Scan for the cell matching the given text and deliver its [x, y] coordinate at center. 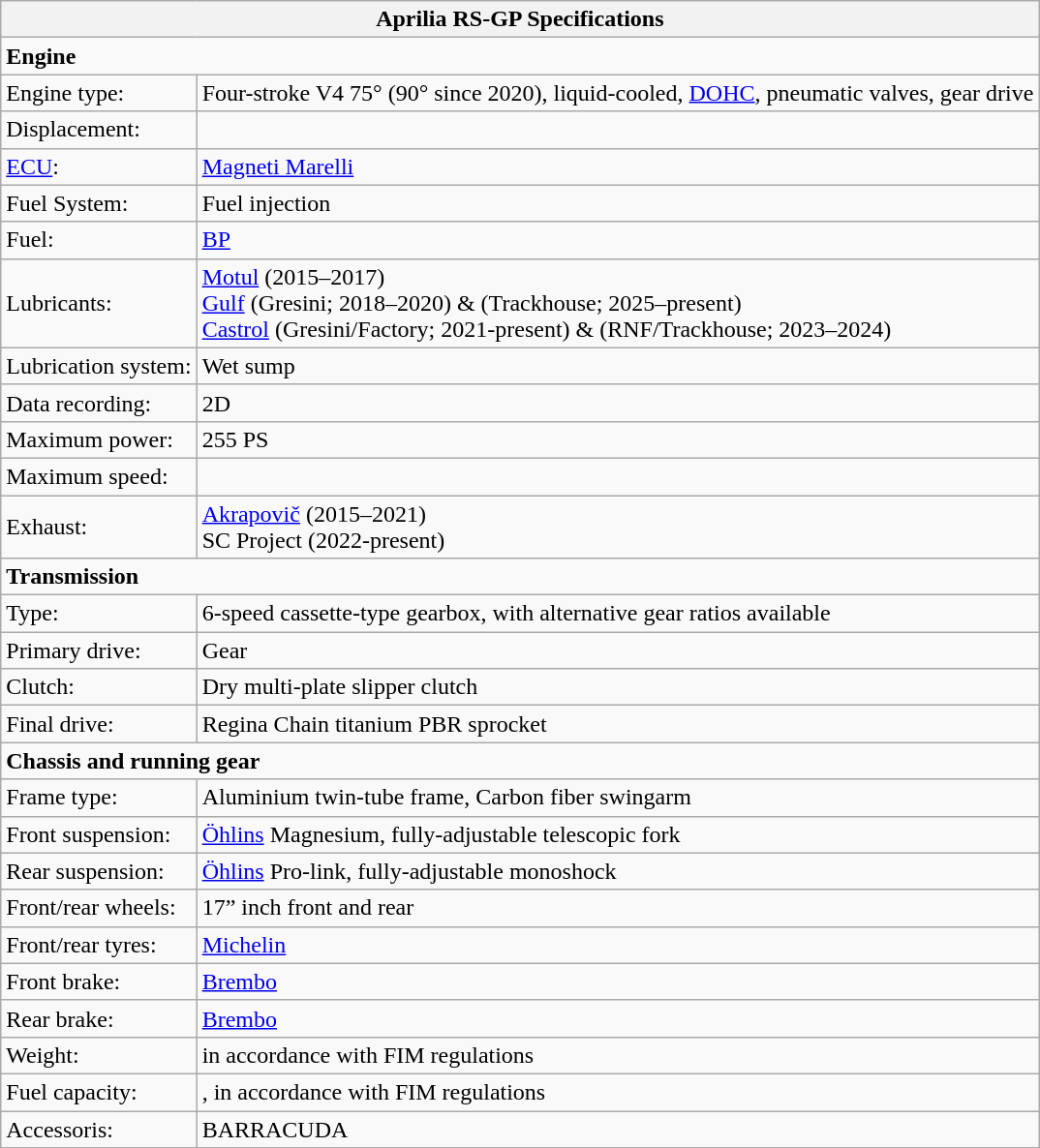
Accessoris: [99, 1130]
Rear suspension: [99, 871]
17” inch front and rear [618, 908]
Wet sump [618, 366]
in accordance with FIM regulations [618, 1055]
Four-stroke V4 75° (90° since 2020), liquid-cooled, DOHC, pneumatic valves, gear drive [618, 93]
Final drive: [99, 724]
Gear [618, 650]
Aprilia RS-GP Specifications [520, 19]
Aluminium twin-tube frame, Carbon fiber swingarm [618, 798]
2D [618, 403]
Dry multi-plate slipper clutch [618, 687]
255 PS [618, 439]
BP [618, 240]
Lubricants: [99, 303]
Frame type: [99, 798]
Fuel System: [99, 203]
Öhlins Magnesium, fully-adjustable telescopic fork [618, 834]
Front brake: [99, 982]
Maximum power: [99, 439]
Transmission [520, 577]
, in accordance with FIM regulations [618, 1092]
Motul (2015–2017)Gulf (Gresini; 2018–2020) & (Trackhouse; 2025–present)Castrol (Gresini/Factory; 2021-present) & (RNF/Trackhouse; 2023–2024) [618, 303]
Fuel injection [618, 203]
6-speed cassette-type gearbox, with alternative gear ratios available [618, 614]
Magneti Marelli [618, 166]
Exhaust: [99, 527]
Regina Chain titanium PBR sprocket [618, 724]
Fuel: [99, 240]
Front/rear tyres: [99, 945]
Akrapovič (2015–2021)SC Project (2022-present) [618, 527]
BARRACUDA [618, 1130]
ECU: [99, 166]
Front suspension: [99, 834]
Fuel capacity: [99, 1092]
Front/rear wheels: [99, 908]
Lubrication system: [99, 366]
Chassis and running gear [520, 761]
Clutch: [99, 687]
Michelin [618, 945]
Öhlins Pro-link, fully-adjustable monoshock [618, 871]
Primary drive: [99, 650]
Engine type: [99, 93]
Rear brake: [99, 1018]
Data recording: [99, 403]
Displacement: [99, 130]
Engine [520, 56]
Weight: [99, 1055]
Maximum speed: [99, 476]
Type: [99, 614]
